Pinpoint the cell where the given text exists, returning its [X, Y] midpoint coordinate. 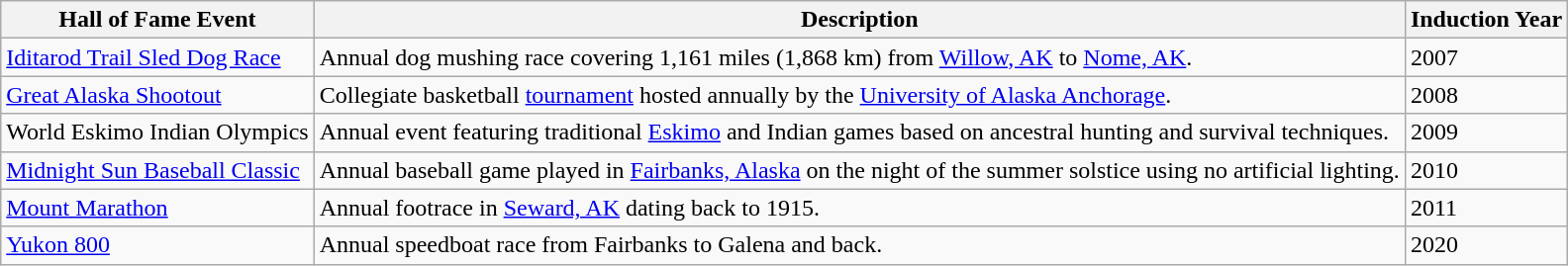
Annual dog mushing race covering 1,161 miles (1,868 km) from Willow, AK to Nome, AK. [859, 57]
Great Alaska Shootout [157, 95]
Collegiate basketball tournament hosted annually by the University of Alaska Anchorage. [859, 95]
2007 [1486, 57]
Annual footrace in Seward, AK dating back to 1915. [859, 208]
Induction Year [1486, 20]
World Eskimo Indian Olympics [157, 133]
Annual speedboat race from Fairbanks to Galena and back. [859, 245]
Annual event featuring traditional Eskimo and Indian games based on ancestral hunting and survival techniques. [859, 133]
2010 [1486, 170]
2011 [1486, 208]
Hall of Fame Event [157, 20]
Description [859, 20]
2020 [1486, 245]
2009 [1486, 133]
Yukon 800 [157, 245]
Annual baseball game played in Fairbanks, Alaska on the night of the summer solstice using no artificial lighting. [859, 170]
Midnight Sun Baseball Classic [157, 170]
2008 [1486, 95]
Iditarod Trail Sled Dog Race [157, 57]
Mount Marathon [157, 208]
